Locate the cell with the specified text and output its [X, Y] center coordinate. 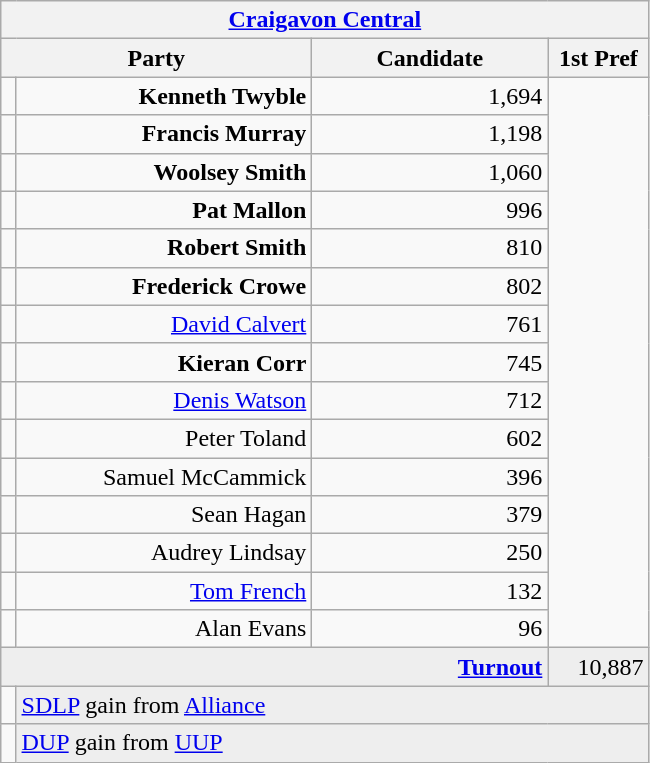
Pat Mallon [164, 210]
Alan Evans [164, 629]
96 [430, 629]
Denis Watson [164, 400]
712 [430, 400]
1,060 [430, 172]
Audrey Lindsay [164, 553]
396 [430, 477]
602 [430, 438]
810 [430, 248]
10,887 [598, 667]
Tom French [164, 591]
Party [156, 58]
379 [430, 515]
Turnout [274, 667]
1,694 [430, 96]
Samuel McCammick [164, 477]
Peter Toland [164, 438]
Sean Hagan [164, 515]
1st Pref [598, 58]
1,198 [430, 134]
SDLP gain from Alliance [332, 705]
132 [430, 591]
Craigavon Central [325, 20]
Kieran Corr [164, 362]
Candidate [430, 58]
DUP gain from UUP [332, 743]
761 [430, 324]
250 [430, 553]
Frederick Crowe [164, 286]
802 [430, 286]
Woolsey Smith [164, 172]
745 [430, 362]
David Calvert [164, 324]
Kenneth Twyble [164, 96]
996 [430, 210]
Francis Murray [164, 134]
Robert Smith [164, 248]
